Provide the [X, Y] coordinate of the cell's center where the given text is located.  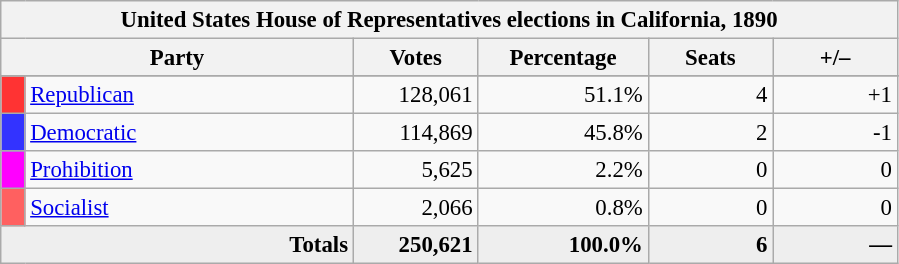
+/– [836, 58]
250,621 [416, 245]
51.1% [563, 95]
2.2% [563, 170]
— [836, 245]
-1 [836, 133]
Socialist [189, 208]
Percentage [563, 58]
100.0% [563, 245]
Totals [178, 245]
5,625 [416, 170]
6 [710, 245]
2 [710, 133]
Democratic [189, 133]
2,066 [416, 208]
+1 [836, 95]
114,869 [416, 133]
Prohibition [189, 170]
45.8% [563, 133]
4 [710, 95]
0.8% [563, 208]
128,061 [416, 95]
Votes [416, 58]
United States House of Representatives elections in California, 1890 [450, 20]
Republican [189, 95]
Seats [710, 58]
Party [178, 58]
